Return [x, y] of the center of cell containing provided text 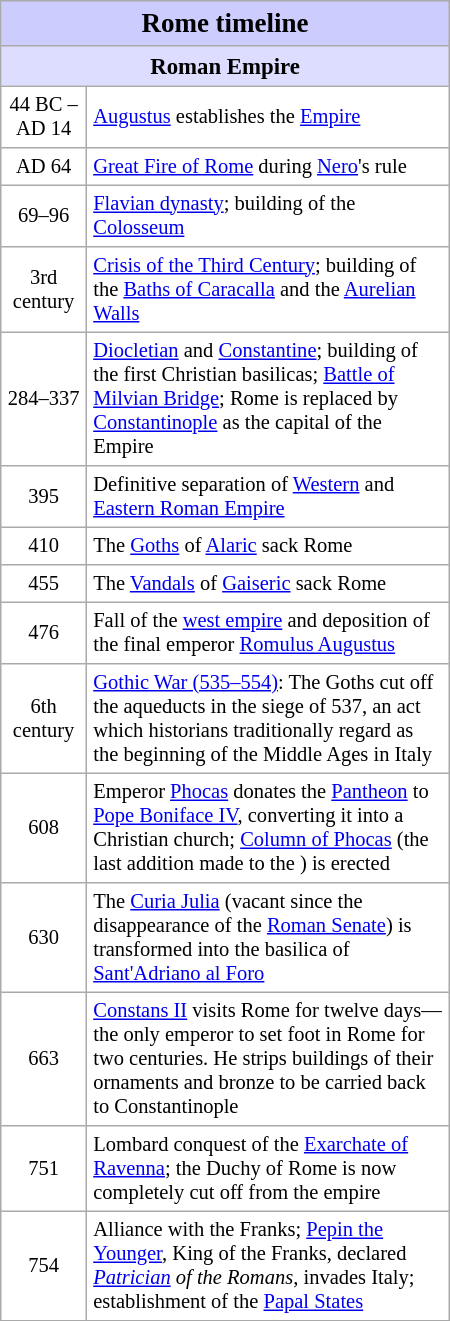
The Curia Julia (vacant since the disappearance of the Roman Senate) is transformed into the basilica of Sant'Adriano al Foro [268, 937]
476 [44, 633]
Lombard conquest of the Exarchate of Ravenna; the Duchy of Rome is now completely cut off from the empire [268, 1168]
The Vandals of Gaiseric sack Rome [268, 583]
455 [44, 583]
284–337 [44, 399]
44 BC – AD 14 [44, 117]
Definitive separation of Western and Eastern Roman Empire [268, 496]
751 [44, 1168]
AD 64 [44, 166]
Flavian dynasty; building of the Colosseum [268, 216]
630 [44, 937]
The Goths of Alaric sack Rome [268, 546]
608 [44, 828]
69–96 [44, 216]
Augustus establishes the Empire [268, 117]
Rome timeline [225, 22]
663 [44, 1059]
Fall of the west empire and deposition of the final emperor Romulus Augustus [268, 633]
Roman Empire [225, 65]
Alliance with the Franks; Pepin the Younger, King of the Franks, declared Patrician of the Romans, invades Italy; establishment of the Papal States [268, 1266]
Crisis of the Third Century; building of the Baths of Caracalla and the Aurelian Walls [268, 289]
3rd century [44, 289]
410 [44, 546]
395 [44, 496]
6th century [44, 718]
Great Fire of Rome during Nero's rule [268, 166]
754 [44, 1266]
